Capture the cell that displays the provided text and extract its [x, y] central coordinate. 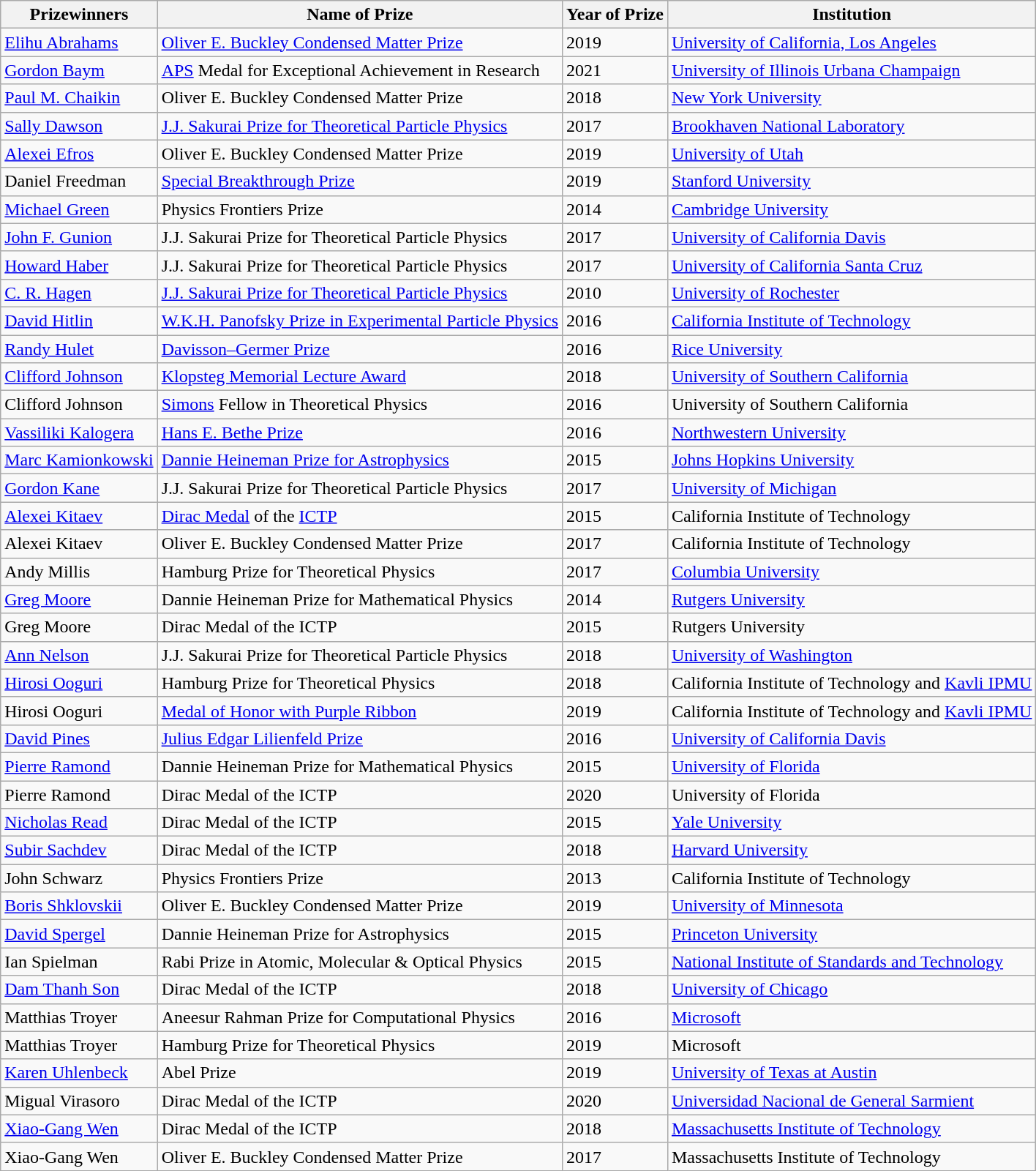
University of California Santa Cruz [852, 265]
Elihu Abrahams [79, 42]
Stanford University [852, 182]
University of Texas at Austin [852, 1073]
Institution [852, 15]
Daniel Freedman [79, 182]
University of California, Los Angeles [852, 42]
Randy Hulet [79, 349]
University of Washington [852, 655]
Hans E. Bethe Prize [360, 433]
Northwestern University [852, 433]
Gordon Baym [79, 70]
University of Minnesota [852, 906]
Davisson–Germer Prize [360, 349]
Howard Haber [79, 265]
Andy Millis [79, 572]
Harvard University [852, 850]
Migual Virasoro [79, 1101]
Rabi Prize in Atomic, Molecular & Optical Physics [360, 962]
Rice University [852, 349]
University of Chicago [852, 989]
University of Utah [852, 154]
David Hitlin [79, 321]
David Pines [79, 738]
W.K.H. Panofsky Prize in Experimental Particle Physics [360, 321]
Yale University [852, 823]
Alexei Efros [79, 154]
Brookhaven National Laboratory [852, 126]
Name of Prize [360, 15]
David Spergel [79, 934]
Aneesur Rahman Prize for Computational Physics [360, 1017]
University of Michigan [852, 488]
National Institute of Standards and Technology [852, 962]
Prizewinners [79, 15]
Johns Hopkins University [852, 460]
Cambridge University [852, 209]
Gordon Kane [79, 488]
Columbia University [852, 572]
John Schwarz [79, 878]
Sally Dawson [79, 126]
University of Illinois Urbana Champaign [852, 70]
Michael Green [79, 209]
Simons Fellow in Theoretical Physics [360, 405]
Boris Shklovskii [79, 906]
Dam Thanh Son [79, 989]
APS Medal for Exceptional Achievement in Research [360, 70]
John F. Gunion [79, 237]
Julius Edgar Lilienfeld Prize [360, 738]
2021 [615, 70]
Karen Uhlenbeck [79, 1073]
2010 [615, 293]
Universidad Nacional de General Sarmient [852, 1101]
Ann Nelson [79, 655]
Nicholas Read [79, 823]
University of Rochester [852, 293]
Year of Prize [615, 15]
2013 [615, 878]
Klopsteg Memorial Lecture Award [360, 377]
Ian Spielman [79, 962]
Subir Sachdev [79, 850]
C. R. Hagen [79, 293]
New York University [852, 98]
Special Breakthrough Prize [360, 182]
Marc Kamionkowski [79, 460]
Princeton University [852, 934]
Vassiliki Kalogera [79, 433]
Paul M. Chaikin [79, 98]
Medal of Honor with Purple Ribbon [360, 711]
Abel Prize [360, 1073]
